Return the [x, y] coordinate for the center point of the cell that contains the specified text.  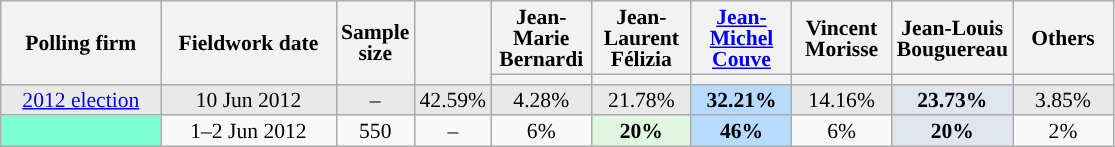
14.16% [842, 100]
Others [1063, 38]
Jean-Marie Bernardi [541, 38]
Polling firm [81, 42]
23.73% [952, 100]
Vincent Morisse [842, 38]
Jean-Louis Bouguereau [952, 38]
1–2 Jun 2012 [248, 132]
Samplesize [375, 42]
Jean-Michel Couve [741, 38]
2% [1063, 132]
Fieldwork date [248, 42]
3.85% [1063, 100]
46% [741, 132]
32.21% [741, 100]
42.59% [452, 100]
4.28% [541, 100]
Jean-Laurent Félizia [641, 38]
2012 election [81, 100]
21.78% [641, 100]
550 [375, 132]
10 Jun 2012 [248, 100]
